Locate the cell with the specified text and output its (x, y) center coordinate. 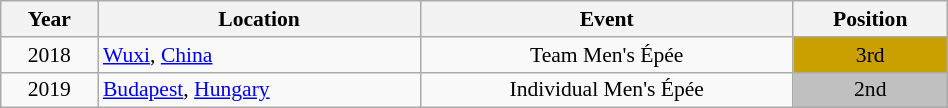
Budapest, Hungary (259, 90)
Team Men's Épée (606, 55)
3rd (870, 55)
2019 (50, 90)
Event (606, 19)
2018 (50, 55)
Location (259, 19)
Year (50, 19)
Position (870, 19)
Individual Men's Épée (606, 90)
2nd (870, 90)
Wuxi, China (259, 55)
